Locate the cell with the specified text and output its (X, Y) center coordinate. 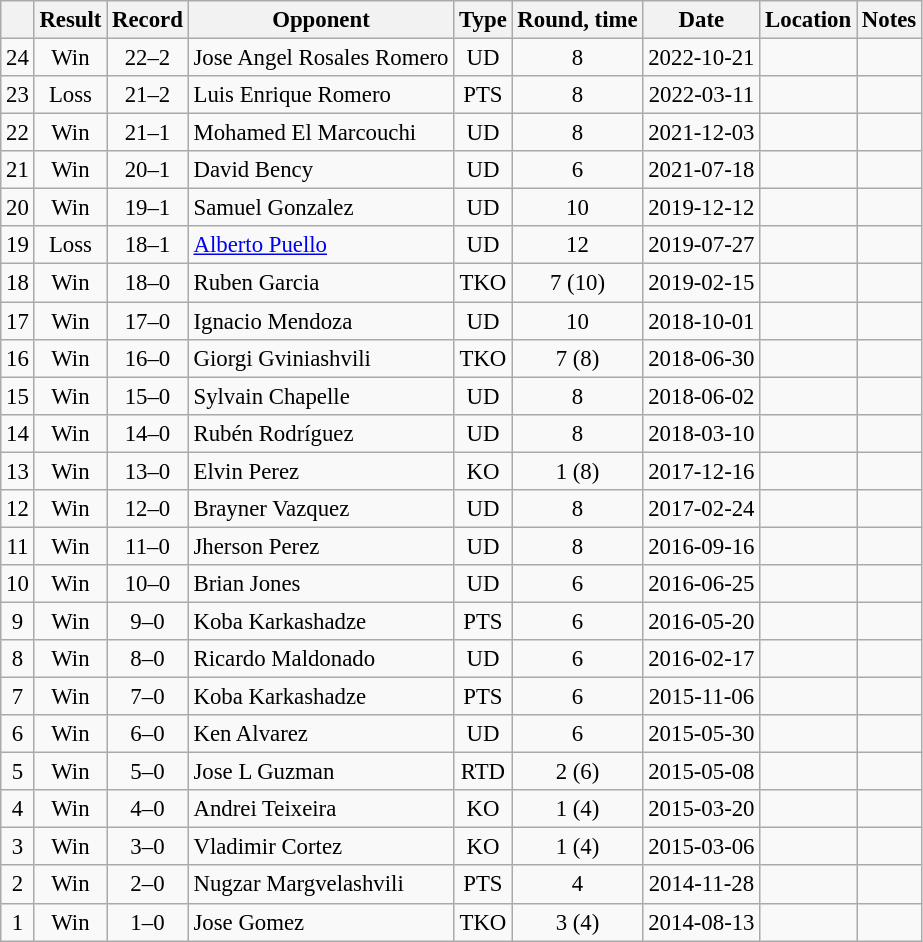
22 (18, 133)
Jose Gomez (321, 922)
Sylvain Chapelle (321, 396)
7 (10) (578, 283)
22–2 (148, 58)
23 (18, 95)
David Bency (321, 170)
2016-02-17 (702, 659)
18–0 (148, 283)
13 (18, 471)
Ricardo Maldonado (321, 659)
Elvin Perez (321, 471)
2018-10-01 (702, 321)
6–0 (148, 734)
Date (702, 20)
9–0 (148, 621)
2014-11-28 (702, 885)
Opponent (321, 20)
2019-02-15 (702, 283)
10–0 (148, 584)
Ken Alvarez (321, 734)
2017-12-16 (702, 471)
8–0 (148, 659)
18 (18, 283)
Mohamed El Marcouchi (321, 133)
7 (8) (578, 358)
Andrei Teixeira (321, 809)
4–0 (148, 809)
RTD (483, 772)
2015-11-06 (702, 697)
Nugzar Margvelashvili (321, 885)
5 (18, 772)
Location (808, 20)
2–0 (148, 885)
16–0 (148, 358)
7–0 (148, 697)
2021-12-03 (702, 133)
2016-05-20 (702, 621)
Alberto Puello (321, 245)
16 (18, 358)
Jherson Perez (321, 546)
7 (18, 697)
2015-03-06 (702, 847)
3 (18, 847)
Notes (888, 20)
19–1 (148, 208)
2015-03-20 (702, 809)
24 (18, 58)
11 (18, 546)
2021-07-18 (702, 170)
2015-05-08 (702, 772)
13–0 (148, 471)
5–0 (148, 772)
Type (483, 20)
14–0 (148, 433)
21 (18, 170)
Round, time (578, 20)
2015-05-30 (702, 734)
17 (18, 321)
1–0 (148, 922)
18–1 (148, 245)
17–0 (148, 321)
2014-08-13 (702, 922)
Brian Jones (321, 584)
12–0 (148, 509)
20–1 (148, 170)
3 (4) (578, 922)
Vladimir Cortez (321, 847)
2016-06-25 (702, 584)
21–2 (148, 95)
Jose L Guzman (321, 772)
3–0 (148, 847)
2018-06-30 (702, 358)
14 (18, 433)
Ignacio Mendoza (321, 321)
2018-06-02 (702, 396)
2019-07-27 (702, 245)
2 (6) (578, 772)
2022-10-21 (702, 58)
Jose Angel Rosales Romero (321, 58)
Brayner Vazquez (321, 509)
15–0 (148, 396)
Ruben Garcia (321, 283)
9 (18, 621)
19 (18, 245)
11–0 (148, 546)
Record (148, 20)
2018-03-10 (702, 433)
2016-09-16 (702, 546)
1 (18, 922)
Giorgi Gviniashvili (321, 358)
21–1 (148, 133)
1 (8) (578, 471)
Result (70, 20)
2019-12-12 (702, 208)
15 (18, 396)
2017-02-24 (702, 509)
Rubén Rodríguez (321, 433)
Samuel Gonzalez (321, 208)
Luis Enrique Romero (321, 95)
20 (18, 208)
2 (18, 885)
2022-03-11 (702, 95)
